Provide the [x, y] coordinate of the cell's center where the given text is located.  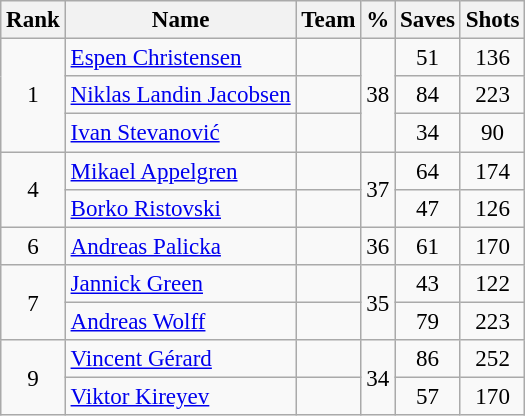
252 [492, 359]
35 [378, 302]
126 [492, 209]
64 [428, 171]
1 [33, 96]
36 [378, 246]
4 [33, 190]
79 [428, 322]
47 [428, 209]
Andreas Palicka [180, 246]
90 [492, 133]
Mikael Appelgren [180, 171]
Team [328, 20]
61 [428, 246]
Saves [428, 20]
Vincent Gérard [180, 359]
% [378, 20]
43 [428, 284]
Espen Christensen [180, 58]
Viktor Kireyev [180, 397]
38 [378, 96]
Rank [33, 20]
Niklas Landin Jacobsen [180, 95]
51 [428, 58]
Borko Ristovski [180, 209]
7 [33, 302]
136 [492, 58]
Shots [492, 20]
Name [180, 20]
37 [378, 190]
Jannick Green [180, 284]
Ivan Stevanović [180, 133]
86 [428, 359]
6 [33, 246]
9 [33, 378]
122 [492, 284]
84 [428, 95]
57 [428, 397]
Andreas Wolff [180, 322]
174 [492, 171]
